Pinpoint the cell where the given text exists, returning its [X, Y] midpoint coordinate. 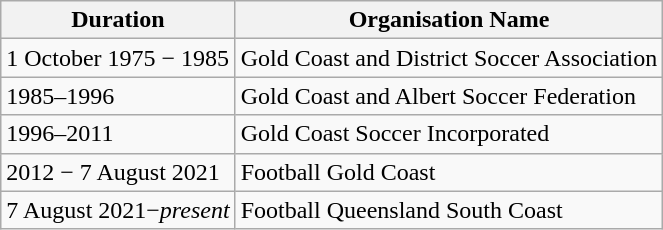
Gold Coast Soccer Incorporated [449, 134]
1 October 1975 − 1985 [118, 58]
Football Queensland South Coast [449, 210]
1985–1996 [118, 96]
Organisation Name [449, 20]
7 August 2021−present [118, 210]
1996–2011 [118, 134]
Duration [118, 20]
2012 − 7 August 2021 [118, 172]
Football Gold Coast [449, 172]
Gold Coast and Albert Soccer Federation [449, 96]
Gold Coast and District Soccer Association [449, 58]
